Identify which cell holds the provided text, then report its [X, Y] central coordinate. 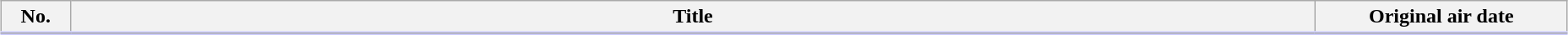
No. [35, 17]
Original air date [1441, 17]
Title [693, 17]
